Search for the cell housing the specified text and yield its [x, y] center coordinate. 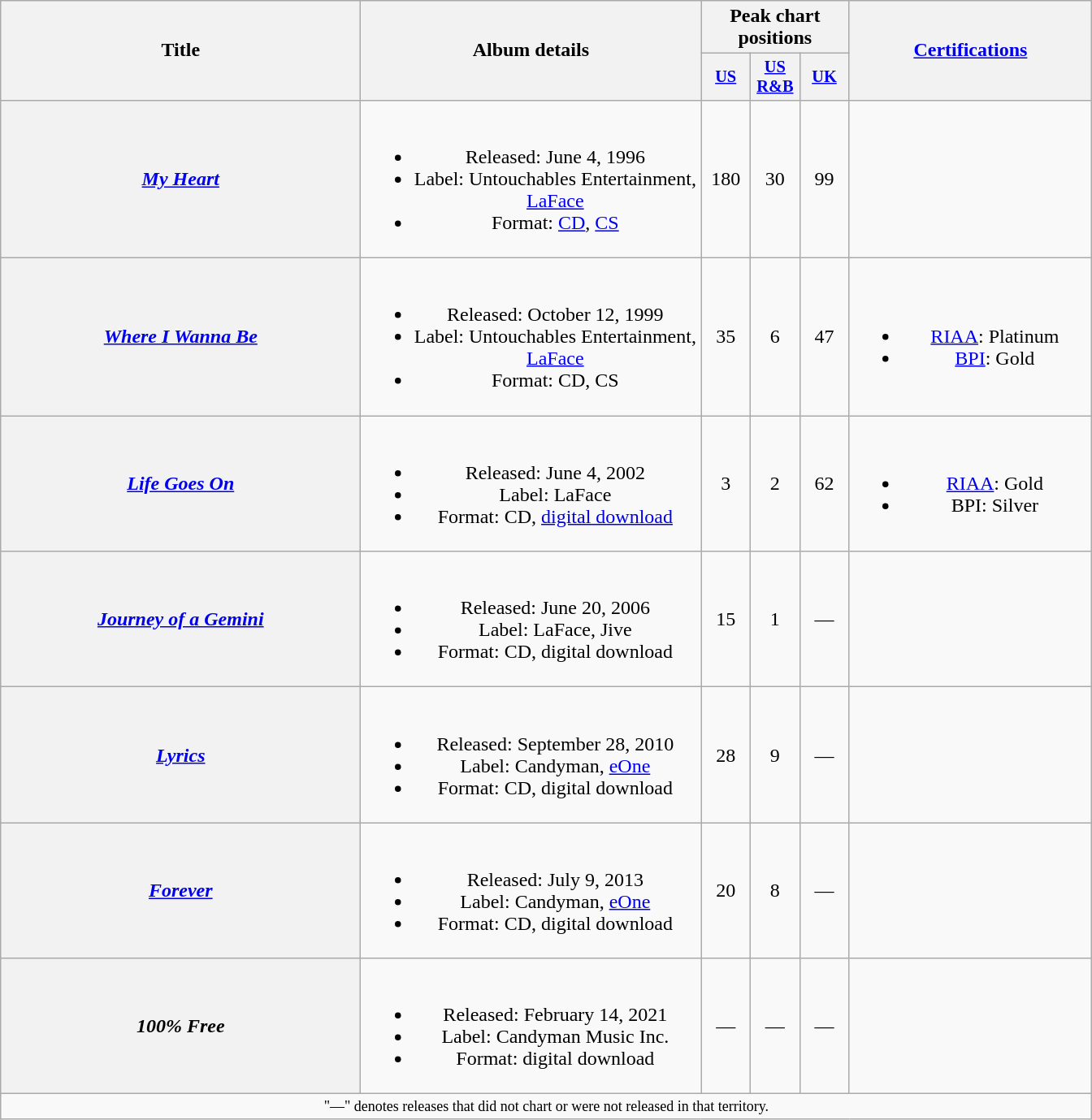
Certifications [970, 50]
35 [726, 337]
"—" denotes releases that did not chart or were not released in that territory. [546, 1106]
100% Free [180, 1027]
20 [726, 890]
47 [824, 337]
Journey of a Gemini [180, 619]
Released: February 14, 2021Label: Candyman Music Inc.Format: digital download [531, 1027]
Released: September 28, 2010Label: Candyman, eOneFormat: CD, digital download [531, 755]
Where I Wanna Be [180, 337]
US [726, 77]
RIAA: PlatinumBPI: Gold [970, 337]
My Heart [180, 179]
Released: June 4, 1996Label: Untouchables Entertainment, LaFaceFormat: CD, CS [531, 179]
28 [726, 755]
30 [775, 179]
Peak chart positions [775, 28]
Released: October 12, 1999Label: Untouchables Entertainment, LaFaceFormat: CD, CS [531, 337]
1 [775, 619]
62 [824, 484]
RIAA: GoldBPI: Silver [970, 484]
9 [775, 755]
Forever [180, 890]
Released: July 9, 2013Label: Candyman, eOneFormat: CD, digital download [531, 890]
3 [726, 484]
Released: June 20, 2006Label: LaFace, JiveFormat: CD, digital download [531, 619]
Title [180, 50]
UK [824, 77]
Life Goes On [180, 484]
8 [775, 890]
Album details [531, 50]
180 [726, 179]
6 [775, 337]
Lyrics [180, 755]
2 [775, 484]
99 [824, 179]
Released: June 4, 2002Label: LaFaceFormat: CD, digital download [531, 484]
15 [726, 619]
USR&B [775, 77]
